For the text-containing cell, return its midpoint in (x, y) coordinate format. 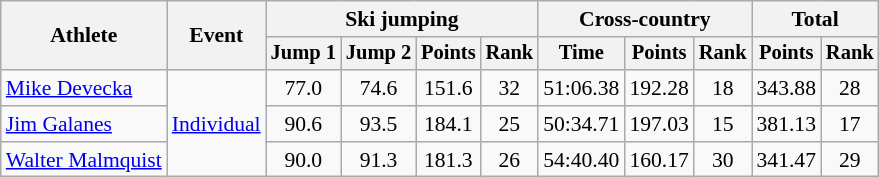
343.88 (786, 88)
Individual (216, 124)
32 (510, 88)
90.6 (304, 124)
Jump 1 (304, 54)
Athlete (84, 36)
Total (816, 19)
18 (723, 88)
15 (723, 124)
17 (850, 124)
93.5 (378, 124)
Ski jumping (402, 19)
74.6 (378, 88)
Event (216, 36)
184.1 (448, 124)
28 (850, 88)
Jim Galanes (84, 124)
381.13 (786, 124)
151.6 (448, 88)
50:34.71 (581, 124)
Cross-country (644, 19)
51:06.38 (581, 88)
192.28 (658, 88)
197.03 (658, 124)
77.0 (304, 88)
Mike Devecka (84, 88)
25 (510, 124)
Time (581, 54)
Jump 2 (378, 54)
